Identify which cell holds the provided text, then report its [X, Y] central coordinate. 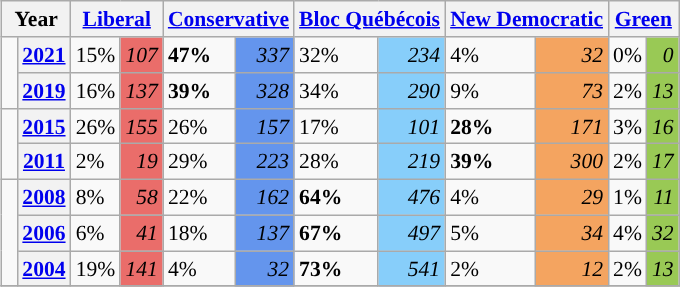
300 [572, 162]
0% [628, 55]
101 [412, 126]
541 [412, 269]
0 [663, 55]
328 [265, 91]
12 [572, 269]
34 [572, 233]
223 [265, 162]
New Democratic [526, 19]
32% [336, 55]
2006 [44, 233]
17 [663, 162]
18% [200, 233]
19% [96, 269]
17% [336, 126]
1% [628, 197]
73% [336, 269]
47% [200, 55]
Year [36, 19]
Green [644, 19]
157 [265, 126]
497 [412, 233]
476 [412, 197]
162 [265, 197]
73 [572, 91]
11 [663, 197]
29% [200, 162]
2021 [44, 55]
6% [96, 233]
141 [142, 269]
22% [200, 197]
2015 [44, 126]
219 [412, 162]
5% [490, 233]
Liberal [117, 19]
58 [142, 197]
2004 [44, 269]
64% [336, 197]
41 [142, 233]
15% [96, 55]
3% [628, 126]
2011 [44, 162]
9% [490, 91]
34% [336, 91]
234 [412, 55]
155 [142, 126]
337 [265, 55]
67% [336, 233]
16% [96, 91]
107 [142, 55]
Bloc Québécois [370, 19]
2019 [44, 91]
19 [142, 162]
8% [96, 197]
290 [412, 91]
2008 [44, 197]
Conservative [228, 19]
29 [572, 197]
171 [572, 126]
16 [663, 126]
